Detect which cell encompasses the target text, then output its (X, Y) center coordinate. 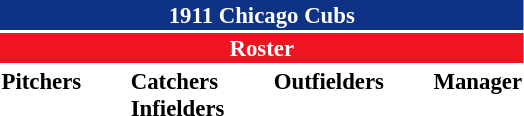
Roster (262, 48)
1911 Chicago Cubs (262, 15)
